Extract the [x, y] coordinate from the center of the cell holding the provided text.  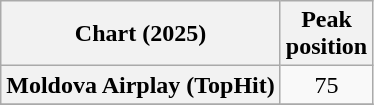
75 [326, 85]
Moldova Airplay (TopHit) [141, 85]
Chart (2025) [141, 34]
Peakposition [326, 34]
